Search for the cell housing the specified text and yield its (x, y) center coordinate. 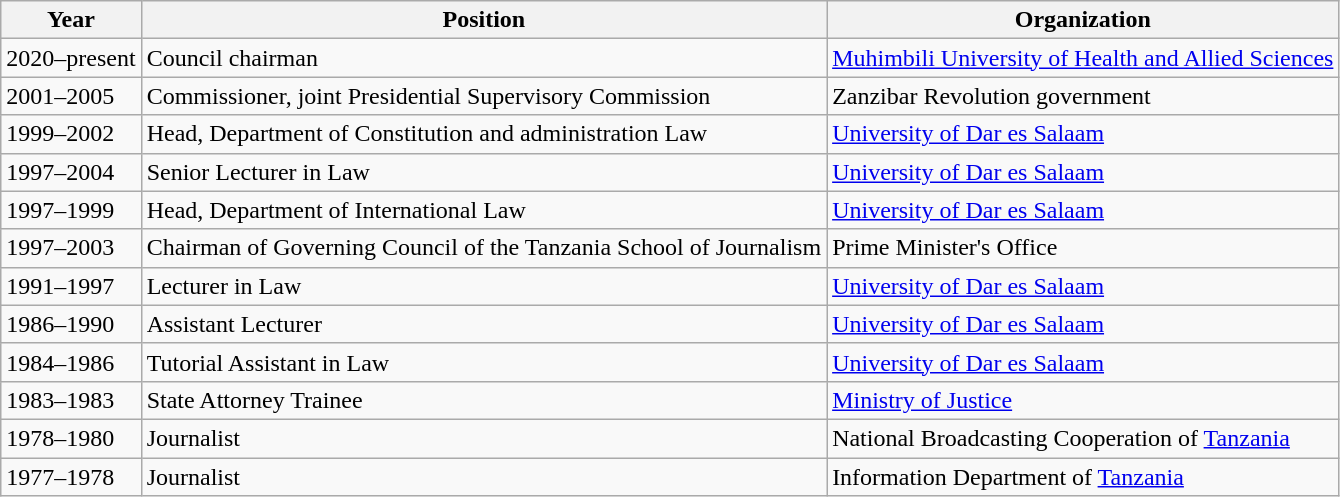
1997–2004 (71, 172)
Ministry of Justice (1083, 400)
1983–1983 (71, 400)
Organization (1083, 20)
Year (71, 20)
1977–1978 (71, 477)
1997–1999 (71, 210)
Prime Minister's Office (1083, 248)
1991–1997 (71, 286)
Tutorial Assistant in Law (484, 362)
Position (484, 20)
Senior Lecturer in Law (484, 172)
1986–1990 (71, 324)
1997–2003 (71, 248)
Chairman of Governing Council of the Tanzania School of Journalism (484, 248)
Council chairman (484, 58)
Muhimbili University of Health and Allied Sciences (1083, 58)
National Broadcasting Cooperation of Tanzania (1083, 438)
Zanzibar Revolution government (1083, 96)
1999–2002 (71, 134)
State Attorney Trainee (484, 400)
Head, Department of Constitution and administration Law (484, 134)
1978–1980 (71, 438)
1984–1986 (71, 362)
2020–present (71, 58)
2001–2005 (71, 96)
Lecturer in Law (484, 286)
Commissioner, joint Presidential Supervisory Commission (484, 96)
Information Department of Tanzania (1083, 477)
Assistant Lecturer (484, 324)
Head, Department of International Law (484, 210)
